Locate the cell with the specified text and output its (x, y) center coordinate. 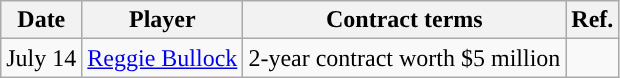
July 14 (42, 58)
Date (42, 20)
Player (162, 20)
2-year contract worth $5 million (404, 58)
Contract terms (404, 20)
Ref. (592, 20)
Reggie Bullock (162, 58)
